Locate the cell with the specified text and output its (X, Y) center coordinate. 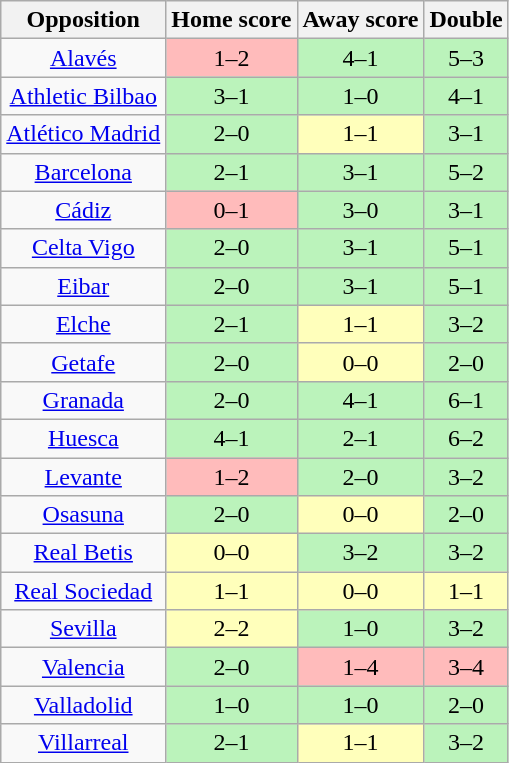
Barcelona (84, 172)
Cádiz (84, 210)
Alavés (84, 58)
Double (466, 20)
Getafe (84, 362)
Elche (84, 324)
Real Sociedad (84, 591)
Real Betis (84, 553)
Levante (84, 477)
Sevilla (84, 629)
5–2 (466, 172)
Osasuna (84, 515)
3–4 (466, 667)
Valencia (84, 667)
Valladolid (84, 705)
1–4 (360, 667)
Villarreal (84, 743)
2–2 (232, 629)
Home score (232, 20)
0–1 (232, 210)
Athletic Bilbao (84, 96)
Granada (84, 400)
6–1 (466, 400)
6–2 (466, 438)
Celta Vigo (84, 248)
Huesca (84, 438)
Eibar (84, 286)
5–3 (466, 58)
Atlético Madrid (84, 134)
Opposition (84, 20)
Away score (360, 20)
3–0 (360, 210)
